Find where the given text appears and provide that cell's center as [x, y] coordinate. 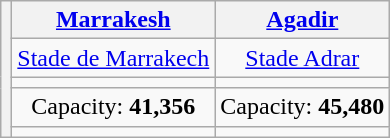
Marrakesh [114, 20]
Capacity: 45,480 [302, 107]
Agadir [302, 20]
Capacity: 41,356 [114, 107]
Stade Adrar [302, 58]
Stade de Marrakech [114, 58]
